Scan for the cell matching the given text and deliver its (X, Y) coordinate at center. 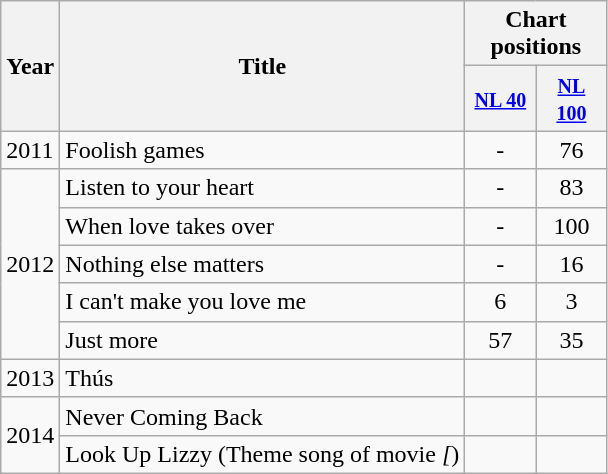
2013 (30, 378)
76 (572, 150)
2012 (30, 264)
Look Up Lizzy (Theme song of movie [) (262, 454)
Title (262, 66)
57 (500, 340)
35 (572, 340)
100 (572, 226)
Chart positions (536, 34)
Listen to your heart (262, 188)
Thús (262, 378)
NL 40 (500, 98)
Just more (262, 340)
Never Coming Back (262, 416)
Nothing else matters (262, 264)
2014 (30, 435)
Foolish games (262, 150)
3 (572, 302)
Year (30, 66)
83 (572, 188)
16 (572, 264)
2011 (30, 150)
NL 100 (572, 98)
I can't make you love me (262, 302)
6 (500, 302)
When love takes over (262, 226)
